Determine the (x, y) coordinate at the center of the cell enclosing the given text.  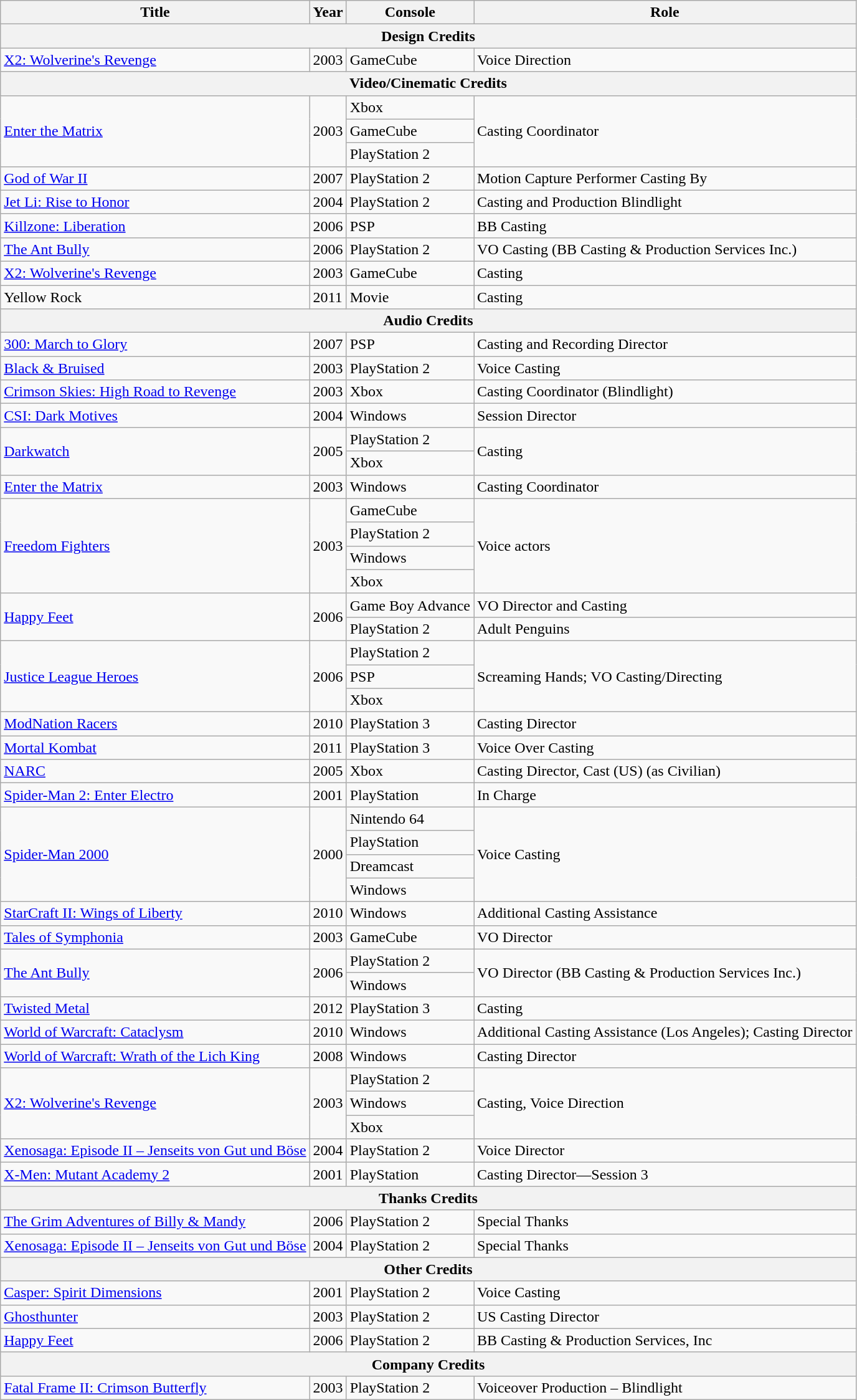
VO Casting (BB Casting & Production Services Inc.) (665, 249)
Voice Direction (665, 60)
2008 (328, 1056)
Casper: Spirit Dimensions (155, 1293)
Dreamcast (410, 866)
Design Credits (429, 36)
Title (155, 12)
Motion Capture Performer Casting By (665, 178)
Casting, Voice Direction (665, 1103)
Session Director (665, 416)
Movie (410, 297)
Voice actors (665, 546)
VO Director (BB Casting & Production Services Inc.) (665, 973)
X-Men: Mutant Academy 2 (155, 1174)
World of Warcraft: Cataclysm (155, 1032)
Casting Coordinator (Blindlight) (665, 392)
Voice Over Casting (665, 748)
Justice League Heroes (155, 676)
Spider-Man 2000 (155, 854)
VO Director (665, 937)
VO Director and Casting (665, 605)
Darkwatch (155, 451)
2000 (328, 854)
Mortal Kombat (155, 748)
ModNation Racers (155, 724)
Casting Director, Cast (US) (as Civilian) (665, 771)
World of Warcraft: Wrath of the Lich King (155, 1056)
Thanks Credits (429, 1198)
Yellow Rock (155, 297)
Voiceover Production – Blindlight (665, 1388)
Other Credits (429, 1269)
Video/Cinematic Credits (429, 83)
Additional Casting Assistance (665, 913)
Screaming Hands; VO Casting/Directing (665, 676)
Voice Director (665, 1151)
BB Casting (665, 226)
Casting and Recording Director (665, 345)
Spider-Man 2: Enter Electro (155, 795)
CSI: Dark Motives (155, 416)
Role (665, 12)
Year (328, 12)
Crimson Skies: High Road to Revenge (155, 392)
StarCraft II: Wings of Liberty (155, 913)
Killzone: Liberation (155, 226)
Tales of Symphonia (155, 937)
God of War II (155, 178)
Casting and Production Blindlight (665, 202)
The Grim Adventures of Billy & Mandy (155, 1222)
300: March to Glory (155, 345)
Twisted Metal (155, 1008)
Casting Director—Session 3 (665, 1174)
Nintendo 64 (410, 819)
Black & Bruised (155, 368)
In Charge (665, 795)
Jet Li: Rise to Honor (155, 202)
US Casting Director (665, 1317)
Freedom Fighters (155, 546)
NARC (155, 771)
Fatal Frame II: Crimson Butterfly (155, 1388)
Audio Credits (429, 321)
Game Boy Advance (410, 605)
2012 (328, 1008)
Console (410, 12)
Adult Penguins (665, 629)
Ghosthunter (155, 1317)
Company Credits (429, 1364)
Additional Casting Assistance (Los Angeles); Casting Director (665, 1032)
BB Casting & Production Services, Inc (665, 1340)
